From the cell containing the given text, extract its center point as [X, Y] coordinate. 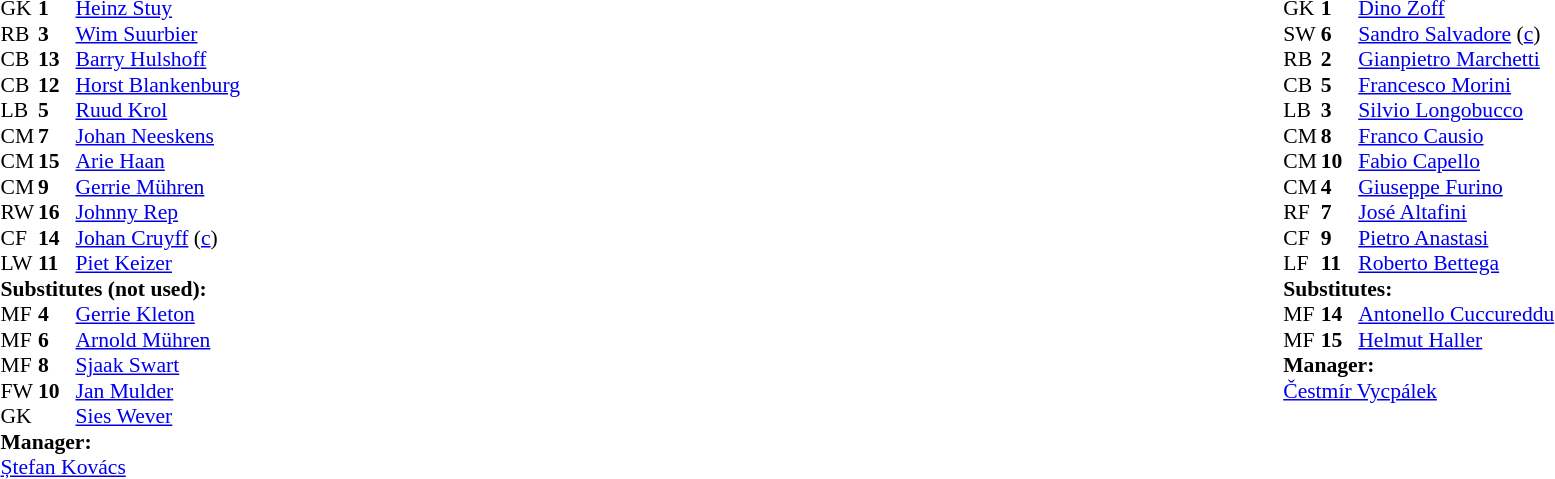
Franco Causio [1456, 136]
Ruud Krol [158, 111]
Piet Keizer [158, 263]
GK [19, 417]
Wim Suurbier [158, 34]
Francesco Morini [1456, 85]
SW [1302, 34]
Fabio Capello [1456, 161]
Pietro Anastasi [1456, 238]
2 [1340, 59]
Substitutes (not used): [120, 289]
Roberto Bettega [1456, 263]
Substitutes: [1418, 289]
Čestmír Vycpálek [1418, 391]
RF [1302, 213]
16 [57, 213]
Gerrie Mühren [158, 187]
Silvio Longobucco [1456, 111]
José Altafini [1456, 213]
Horst Blankenburg [158, 85]
LW [19, 263]
13 [57, 59]
Sandro Salvadore (c) [1456, 34]
Barry Hulshoff [158, 59]
FW [19, 391]
Sjaak Swart [158, 365]
Gerrie Kleton [158, 315]
RW [19, 213]
Jan Mulder [158, 391]
12 [57, 85]
Giuseppe Furino [1456, 187]
Helmut Haller [1456, 340]
Johan Neeskens [158, 136]
Sies Wever [158, 417]
Arie Haan [158, 161]
Johnny Rep [158, 213]
LF [1302, 263]
Arnold Mühren [158, 340]
Gianpietro Marchetti [1456, 59]
Antonello Cuccureddu [1456, 315]
Johan Cruyff (c) [158, 238]
